Provide the [x, y] coordinate of the cell's center where the given text is located.  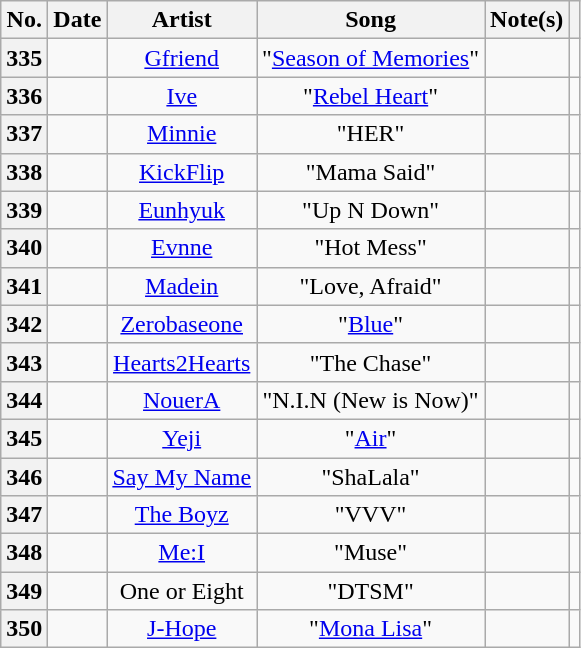
349 [24, 591]
344 [24, 400]
Eunhyuk [182, 210]
Say My Name [182, 477]
"The Chase" [371, 362]
Minnie [182, 134]
J-Hope [182, 629]
337 [24, 134]
338 [24, 172]
Madein [182, 286]
342 [24, 324]
Ive [182, 96]
"Love, Afraid" [371, 286]
Date [78, 20]
350 [24, 629]
Me:I [182, 553]
"DTSM" [371, 591]
"Muse" [371, 553]
"ShaLala" [371, 477]
No. [24, 20]
339 [24, 210]
340 [24, 248]
NouerA [182, 400]
347 [24, 515]
Zerobaseone [182, 324]
KickFlip [182, 172]
341 [24, 286]
Evnne [182, 248]
The Boyz [182, 515]
Song [371, 20]
"Hot Mess" [371, 248]
Gfriend [182, 58]
"Season of Memories" [371, 58]
335 [24, 58]
348 [24, 553]
336 [24, 96]
Hearts2Hearts [182, 362]
"Air" [371, 438]
Artist [182, 20]
"VVV" [371, 515]
346 [24, 477]
"N.I.N (New is Now)" [371, 400]
343 [24, 362]
"Mama Said" [371, 172]
"HER" [371, 134]
"Blue" [371, 324]
"Rebel Heart" [371, 96]
"Mona Lisa" [371, 629]
One or Eight [182, 591]
"Up N Down" [371, 210]
Note(s) [527, 20]
345 [24, 438]
Yeji [182, 438]
